Provide the (x, y) coordinate of the cell's center where the given text is located.  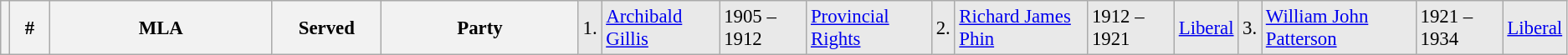
# (29, 28)
Party (480, 28)
1921 – 1934 (1459, 28)
1. (590, 28)
MLA (161, 28)
3. (1250, 28)
2. (943, 28)
1905 – 1912 (763, 28)
Archibald Gillis (661, 28)
William John Patterson (1339, 28)
Provincial Rights (869, 28)
1912 – 1921 (1131, 28)
Richard James Phin (1021, 28)
Served (326, 28)
